Capture the cell that displays the provided text and extract its (x, y) central coordinate. 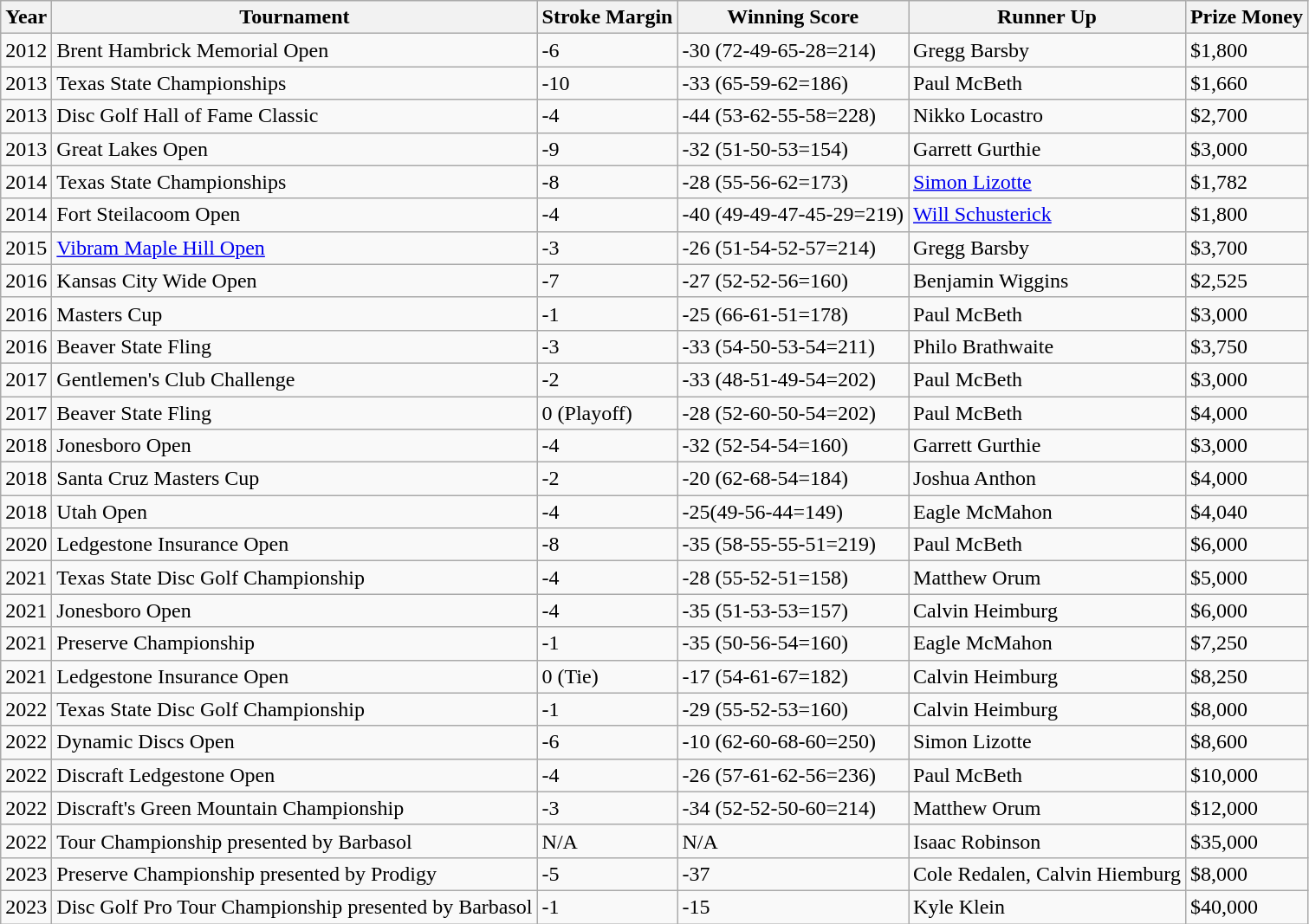
Joshua Anthon (1047, 479)
$40,000 (1246, 907)
Fort Steilacoom Open (295, 215)
$5,000 (1246, 578)
Prize Money (1246, 17)
$8,250 (1246, 676)
-27 (52-52-56=160) (794, 281)
Brent Hambrick Memorial Open (295, 50)
$7,250 (1246, 643)
Discraft Ledgestone Open (295, 775)
$3,750 (1246, 346)
Will Schusterick (1047, 215)
Preserve Championship (295, 643)
2012 (26, 50)
Year (26, 17)
-20 (62-68-54=184) (794, 479)
Dynamic Discs Open (295, 742)
Winning Score (794, 17)
Isaac Robinson (1047, 841)
Benjamin Wiggins (1047, 281)
-15 (794, 907)
-10 (62-60-68-60=250) (794, 742)
-25(49-56-44=149) (794, 512)
Nikko Locastro (1047, 116)
-10 (607, 83)
Discraft's Green Mountain Championship (295, 808)
-26 (51-54-52-57=214) (794, 248)
-40 (49-49-47-45-29=219) (794, 215)
Kyle Klein (1047, 907)
$10,000 (1246, 775)
Runner Up (1047, 17)
Disc Golf Pro Tour Championship presented by Barbasol (295, 907)
-33 (48-51-49-54=202) (794, 379)
$4,040 (1246, 512)
-25 (66-61-51=178) (794, 313)
-28 (55-56-62=173) (794, 182)
-5 (607, 874)
Utah Open (295, 512)
Cole Redalen, Calvin Hiemburg (1047, 874)
-28 (55-52-51=158) (794, 578)
Tournament (295, 17)
-35 (51-53-53=157) (794, 611)
-37 (794, 874)
-44 (53-62-55-58=228) (794, 116)
-32 (51-50-53=154) (794, 149)
-35 (58-55-55-51=219) (794, 545)
Gentlemen's Club Challenge (295, 379)
0 (Playoff) (607, 413)
-29 (55-52-53=160) (794, 709)
Philo Brathwaite (1047, 346)
-32 (52-54-54=160) (794, 446)
Stroke Margin (607, 17)
2020 (26, 545)
0 (Tie) (607, 676)
-33 (65-59-62=186) (794, 83)
Vibram Maple Hill Open (295, 248)
$12,000 (1246, 808)
-28 (52-60-50-54=202) (794, 413)
-34 (52-52-50-60=214) (794, 808)
-26 (57-61-62-56=236) (794, 775)
-35 (50-56-54=160) (794, 643)
-7 (607, 281)
Disc Golf Hall of Fame Classic (295, 116)
Tour Championship presented by Barbasol (295, 841)
2015 (26, 248)
Great Lakes Open (295, 149)
Masters Cup (295, 313)
-17 (54-61-67=182) (794, 676)
Santa Cruz Masters Cup (295, 479)
$35,000 (1246, 841)
-9 (607, 149)
$2,525 (1246, 281)
$2,700 (1246, 116)
-33 (54-50-53-54=211) (794, 346)
$3,700 (1246, 248)
-30 (72-49-65-28=214) (794, 50)
$1,660 (1246, 83)
$8,600 (1246, 742)
Kansas City Wide Open (295, 281)
Preserve Championship presented by Prodigy (295, 874)
$1,782 (1246, 182)
